Pinpoint the cell where the given text exists, returning its [X, Y] midpoint coordinate. 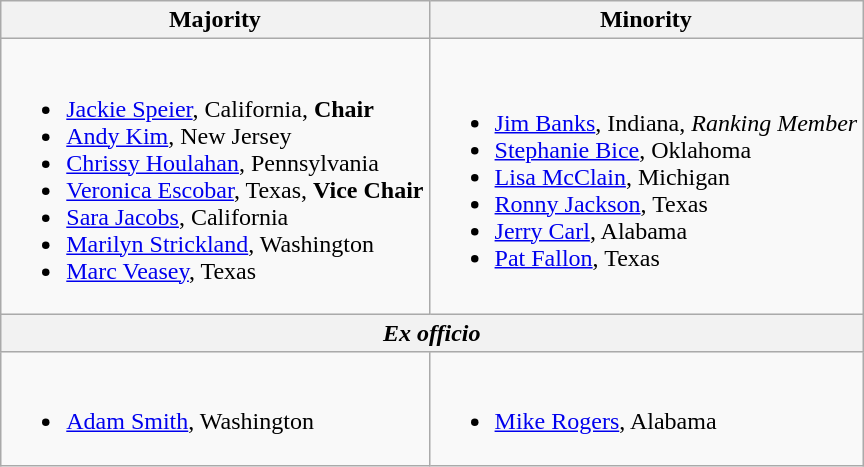
Mike Rogers, Alabama [646, 408]
Ex officio [432, 333]
Jim Banks, Indiana, Ranking MemberStephanie Bice, OklahomaLisa McClain, MichiganRonny Jackson, TexasJerry Carl, AlabamaPat Fallon, Texas [646, 176]
Adam Smith, Washington [215, 408]
Majority [215, 20]
Minority [646, 20]
